Extract the (X, Y) coordinate from the center of the cell holding the provided text.  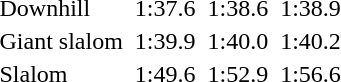
1:40.0 (238, 41)
1:39.9 (165, 41)
